For the text-containing cell, return its midpoint in (X, Y) coordinate format. 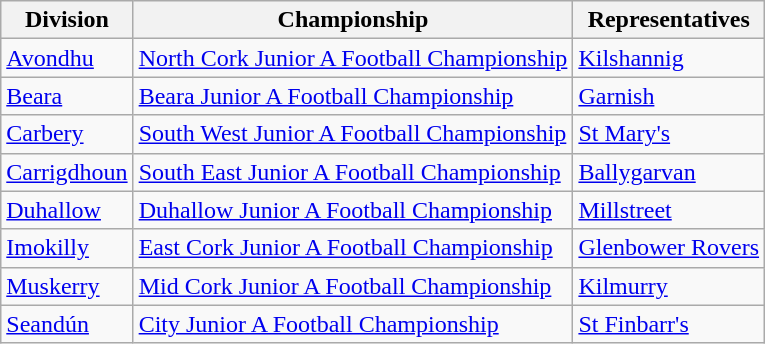
South East Junior A Football Championship (353, 172)
Millstreet (669, 210)
North Cork Junior A Football Championship (353, 58)
Duhallow Junior A Football Championship (353, 210)
Avondhu (67, 58)
City Junior A Football Championship (353, 324)
Ballygarvan (669, 172)
Beara Junior A Football Championship (353, 96)
South West Junior A Football Championship (353, 134)
East Cork Junior A Football Championship (353, 248)
Championship (353, 20)
Mid Cork Junior A Football Championship (353, 286)
Carrigdhoun (67, 172)
Garnish (669, 96)
Glenbower Rovers (669, 248)
Muskerry (67, 286)
Representatives (669, 20)
Duhallow (67, 210)
Seandún (67, 324)
St Mary's (669, 134)
Imokilly (67, 248)
Carbery (67, 134)
Beara (67, 96)
St Finbarr's (669, 324)
Division (67, 20)
Kilshannig (669, 58)
Kilmurry (669, 286)
